Identify which cell holds the provided text, then report its (X, Y) central coordinate. 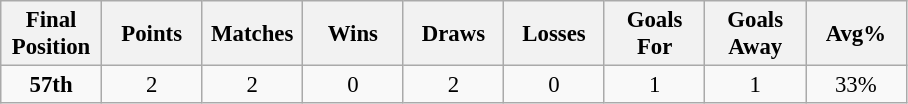
Draws (454, 34)
Matches (252, 34)
Goals For (654, 34)
Wins (354, 34)
57th (52, 85)
Points (152, 34)
Avg% (856, 34)
Losses (554, 34)
Goals Away (756, 34)
33% (856, 85)
Final Position (52, 34)
